Find where the given text appears and provide that cell's center as (x, y) coordinate. 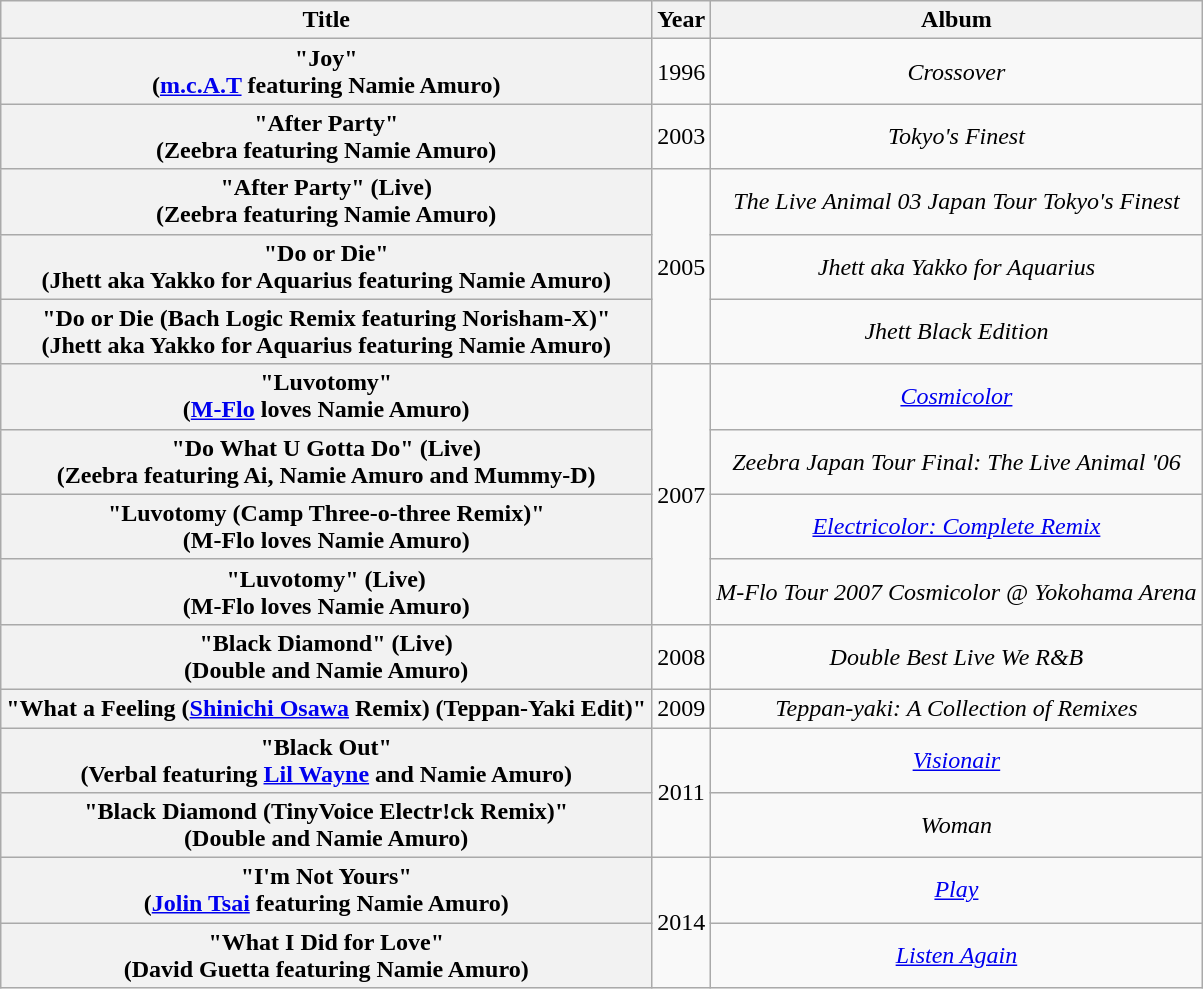
Jhett Black Edition (956, 332)
"Black Diamond (TinyVoice Electr!ck Remix)"(Double and Namie Amuro) (326, 826)
Album (956, 20)
2011 (682, 793)
"Joy"(m.c.A.T featuring Namie Amuro) (326, 72)
Zeebra Japan Tour Final: The Live Animal '06 (956, 462)
Double Best Live We R&B (956, 656)
"I'm Not Yours"(Jolin Tsai featuring Namie Amuro) (326, 890)
2005 (682, 266)
"What a Feeling (Shinichi Osawa Remix) (Teppan-Yaki Edit)" (326, 708)
Electricolor: Complete Remix (956, 526)
"Do or Die"(Jhett aka Yakko for Aquarius featuring Namie Amuro) (326, 266)
"After Party"(Zeebra featuring Namie Amuro) (326, 136)
2008 (682, 656)
2009 (682, 708)
Teppan-yaki: A Collection of Remixes (956, 708)
"Do or Die (Bach Logic Remix featuring Norisham-X)"(Jhett aka Yakko for Aquarius featuring Namie Amuro) (326, 332)
Year (682, 20)
2007 (682, 494)
"Luvotomy" (Live)(M-Flo loves Namie Amuro) (326, 592)
"Black Out"(Verbal featuring Lil Wayne and Namie Amuro) (326, 760)
"Black Diamond" (Live)(Double and Namie Amuro) (326, 656)
1996 (682, 72)
The Live Animal 03 Japan Tour Tokyo's Finest (956, 202)
2014 (682, 923)
2003 (682, 136)
"What I Did for Love"(David Guetta featuring Namie Amuro) (326, 956)
Woman (956, 826)
"Luvotomy"(M-Flo loves Namie Amuro) (326, 396)
Title (326, 20)
M-Flo Tour 2007 Cosmicolor @ Yokohama Arena (956, 592)
Play (956, 890)
Cosmicolor (956, 396)
"Do What U Gotta Do" (Live)(Zeebra featuring Ai, Namie Amuro and Mummy-D) (326, 462)
Crossover (956, 72)
Jhett aka Yakko for Aquarius (956, 266)
Tokyo's Finest (956, 136)
Listen Again (956, 956)
Visionair (956, 760)
"Luvotomy (Camp Three-o-three Remix)"(M-Flo loves Namie Amuro) (326, 526)
"After Party" (Live)(Zeebra featuring Namie Amuro) (326, 202)
